Determine the (x, y) coordinate at the center of the cell enclosing the given text.  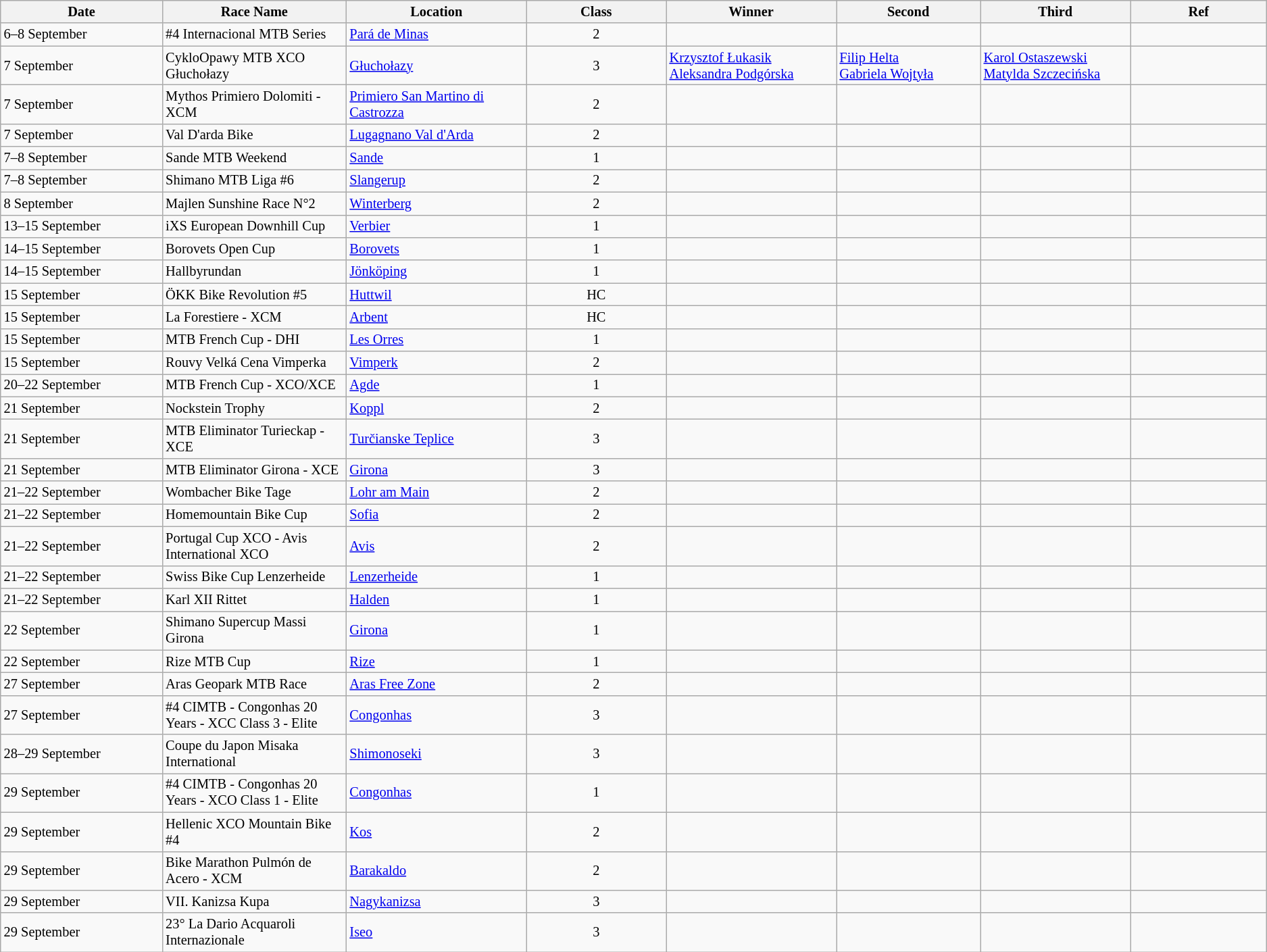
28–29 September (82, 754)
Shimonoseki (437, 754)
Homemountain Bike Cup (254, 515)
Halden (437, 599)
CykloOpawy MTB XCO Głuchołazy (254, 66)
6–8 September (82, 34)
#4 Internacional MTB Series (254, 34)
Krzysztof Łukasik Aleksandra Podgórska (751, 66)
Pará de Minas (437, 34)
Winterberg (437, 203)
Les Orres (437, 340)
Iseo (437, 932)
Second (908, 11)
MTB Eliminator Turieckap - XCE (254, 439)
Karol Ostaszewski Matylda Szczecińska (1055, 66)
Huttwil (437, 295)
Lohr am Main (437, 493)
Primiero San Martino di Castrozza (437, 104)
Date (82, 11)
Bike Marathon Pulmón de Acero - XCM (254, 871)
23° La Dario Acquaroli Internazionale (254, 932)
Rize (437, 661)
Shimano MTB Liga #6 (254, 180)
Val D'arda Bike (254, 135)
Majlen Sunshine Race N°2 (254, 203)
Agde (437, 385)
Portugal Cup XCO - Avis International XCO (254, 546)
Swiss Bike Cup Lenzerheide (254, 577)
Slangerup (437, 180)
ÖKK Bike Revolution #5 (254, 295)
Rouvy Velká Cena Vimperka (254, 363)
Koppl (437, 408)
MTB French Cup - DHI (254, 340)
Nockstein Trophy (254, 408)
Ref (1199, 11)
Arbent (437, 317)
Nagykanizsa (437, 901)
Lugagnano Val d'Arda (437, 135)
Kos (437, 832)
Vimperk (437, 363)
Class (596, 11)
Turčianske Teplice (437, 439)
Borovets Open Cup (254, 249)
La Forestiere - XCM (254, 317)
Hallbyrundan (254, 272)
20–22 September (82, 385)
Sande (437, 158)
Wombacher Bike Tage (254, 493)
#4 CIMTB - Congonhas 20 Years - XCC Class 3 - Elite (254, 715)
Borovets (437, 249)
Location (437, 11)
Lenzerheide (437, 577)
Hellenic XCO Mountain Bike #4 (254, 832)
8 September (82, 203)
Winner (751, 11)
VII. Kanizsa Kupa (254, 901)
Verbier (437, 226)
#4 CIMTB - Congonhas 20 Years - XCO Class 1 - Elite (254, 793)
Mythos Primiero Dolomiti - XCM (254, 104)
Race Name (254, 11)
Głuchołazy (437, 66)
MTB French Cup - XCO/XCE (254, 385)
Filip Helta Gabriela Wojtyła (908, 66)
Sande MTB Weekend (254, 158)
Aras Geopark MTB Race (254, 684)
Coupe du Japon Misaka International (254, 754)
Rize MTB Cup (254, 661)
MTB Eliminator Girona - XCE (254, 470)
Aras Free Zone (437, 684)
Barakaldo (437, 871)
13–15 September (82, 226)
Avis (437, 546)
Third (1055, 11)
Shimano Supercup Massi Girona (254, 630)
Jönköping (437, 272)
Karl XII Rittet (254, 599)
iXS European Downhill Cup (254, 226)
Sofia (437, 515)
